For the text-containing cell, return its midpoint in [X, Y] coordinate format. 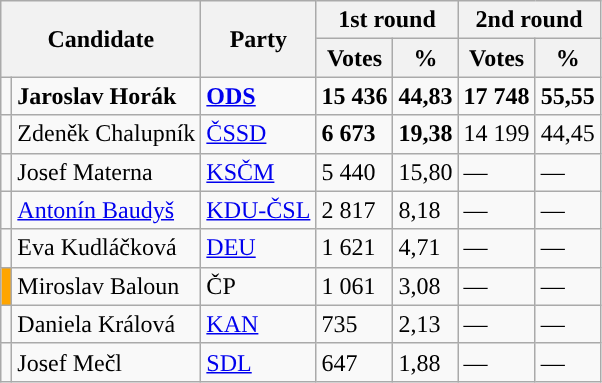
55,55 [568, 96]
2 817 [354, 210]
6 673 [354, 134]
44,83 [426, 96]
Josef Materna [106, 172]
44,45 [568, 134]
2,13 [426, 324]
8,18 [426, 210]
2nd round [529, 20]
15,80 [426, 172]
4,71 [426, 248]
DEU [258, 248]
ODS [258, 96]
Antonín Baudyš [106, 210]
17 748 [496, 96]
Eva Kudláčková [106, 248]
14 199 [496, 134]
1,88 [426, 362]
735 [354, 324]
Daniela Králová [106, 324]
647 [354, 362]
Jaroslav Horák [106, 96]
1st round [387, 20]
KAN [258, 324]
3,08 [426, 286]
KSČM [258, 172]
KDU-ČSL [258, 210]
1 061 [354, 286]
19,38 [426, 134]
Zdeněk Chalupník [106, 134]
ČSSD [258, 134]
Miroslav Baloun [106, 286]
15 436 [354, 96]
SDL [258, 362]
Candidate [101, 39]
1 621 [354, 248]
5 440 [354, 172]
Party [258, 39]
ČP [258, 286]
Josef Mečl [106, 362]
